Output the (x, y) coordinate of the center of the cell containing the given text.  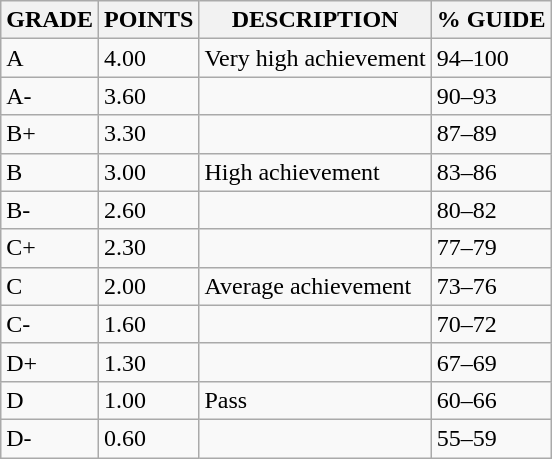
Very high achievement (315, 58)
C (50, 286)
90–93 (491, 96)
POINTS (148, 20)
83–86 (491, 172)
B (50, 172)
60–66 (491, 400)
94–100 (491, 58)
C- (50, 324)
87–89 (491, 134)
1.30 (148, 362)
A (50, 58)
2.60 (148, 210)
55–59 (491, 438)
B- (50, 210)
2.00 (148, 286)
73–76 (491, 286)
1.60 (148, 324)
2.30 (148, 248)
C+ (50, 248)
67–69 (491, 362)
70–72 (491, 324)
Average achievement (315, 286)
D (50, 400)
% GUIDE (491, 20)
4.00 (148, 58)
A- (50, 96)
1.00 (148, 400)
High achievement (315, 172)
0.60 (148, 438)
3.30 (148, 134)
D+ (50, 362)
Pass (315, 400)
B+ (50, 134)
DESCRIPTION (315, 20)
3.60 (148, 96)
77–79 (491, 248)
80–82 (491, 210)
3.00 (148, 172)
GRADE (50, 20)
D- (50, 438)
